Provide the (x, y) coordinate of the cell's center where the given text is located.  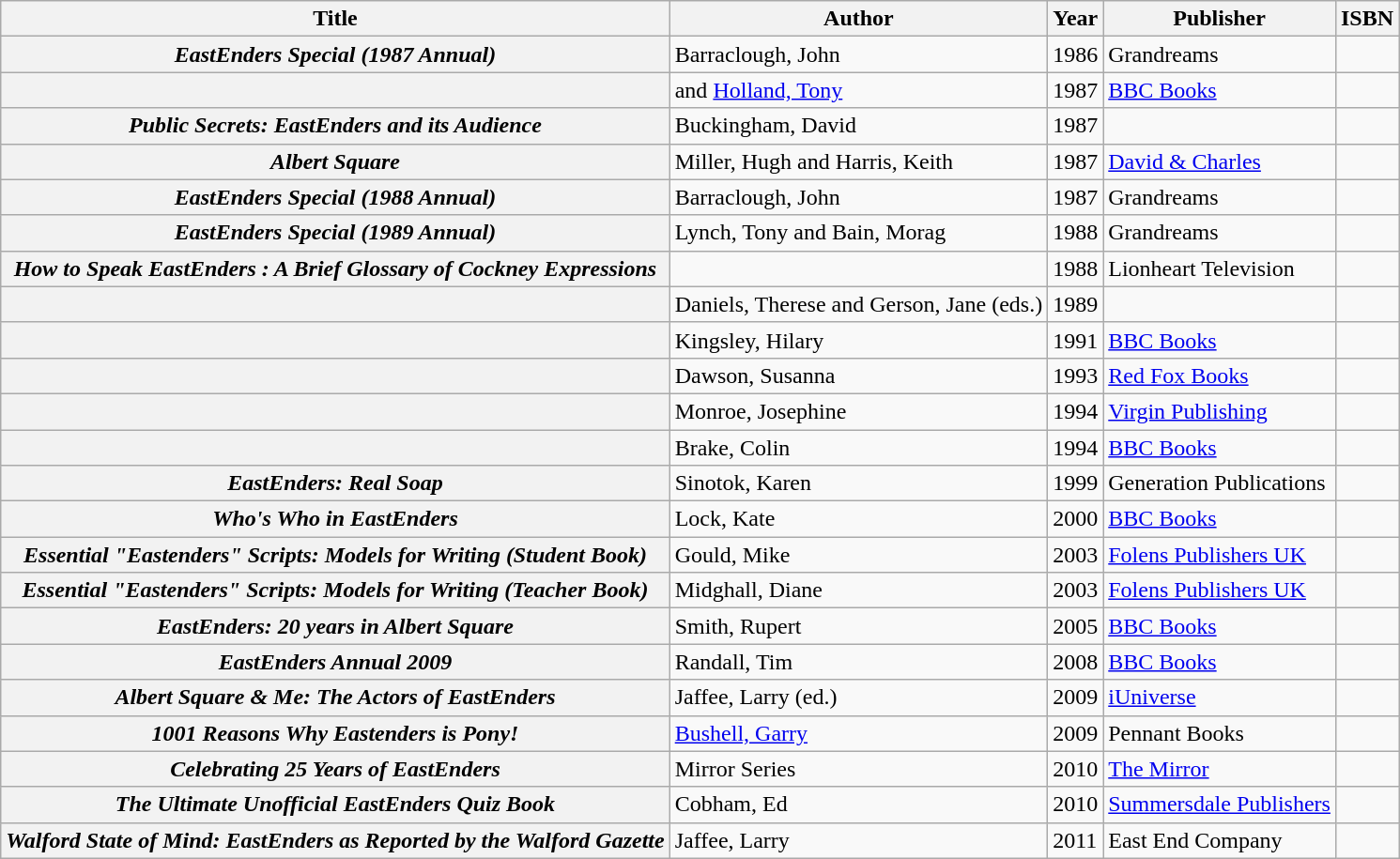
Year (1076, 19)
EastEnders Special (1988 Annual) (335, 197)
The Ultimate Unofficial EastEnders Quiz Book (335, 805)
Mirror Series (858, 769)
1991 (1076, 340)
Cobham, Ed (858, 805)
Jaffee, Larry (ed.) (858, 698)
David & Charles (1220, 161)
Brake, Colin (858, 448)
Red Fox Books (1220, 376)
Virgin Publishing (1220, 411)
Who's Who in EastEnders (335, 519)
How to Speak EastEnders : A Brief Glossary of Cockney Expressions (335, 268)
EastEnders: Real Soap (335, 483)
Dawson, Susanna (858, 376)
Albert Square (335, 161)
2000 (1076, 519)
EastEnders Special (1989 Annual) (335, 233)
2011 (1076, 840)
Lock, Kate (858, 519)
Lionheart Television (1220, 268)
Monroe, Josephine (858, 411)
East End Company (1220, 840)
EastEnders Annual 2009 (335, 662)
Bushell, Garry (858, 733)
EastEnders Special (1987 Annual) (335, 54)
Randall, Tim (858, 662)
iUniverse (1220, 698)
2008 (1076, 662)
Smith, Rupert (858, 626)
Lynch, Tony and Bain, Morag (858, 233)
Summersdale Publishers (1220, 805)
and Holland, Tony (858, 90)
2005 (1076, 626)
Midghall, Diane (858, 591)
EastEnders: 20 years in Albert Square (335, 626)
Gould, Mike (858, 555)
Essential "Eastenders" Scripts: Models for Writing (Teacher Book) (335, 591)
Albert Square & Me: The Actors of EastEnders (335, 698)
Buckingham, David (858, 126)
1999 (1076, 483)
Pennant Books (1220, 733)
Author (858, 19)
Publisher (1220, 19)
Celebrating 25 Years of EastEnders (335, 769)
ISBN (1367, 19)
Generation Publications (1220, 483)
Miller, Hugh and Harris, Keith (858, 161)
Title (335, 19)
The Mirror (1220, 769)
1986 (1076, 54)
Walford State of Mind: EastEnders as Reported by the Walford Gazette (335, 840)
Essential "Eastenders" Scripts: Models for Writing (Student Book) (335, 555)
1001 Reasons Why Eastenders is Pony! (335, 733)
1989 (1076, 304)
Public Secrets: EastEnders and its Audience (335, 126)
Kingsley, Hilary (858, 340)
Jaffee, Larry (858, 840)
Daniels, Therese and Gerson, Jane (eds.) (858, 304)
1993 (1076, 376)
Sinotok, Karen (858, 483)
